Output the (X, Y) coordinate of the center of the cell containing the given text.  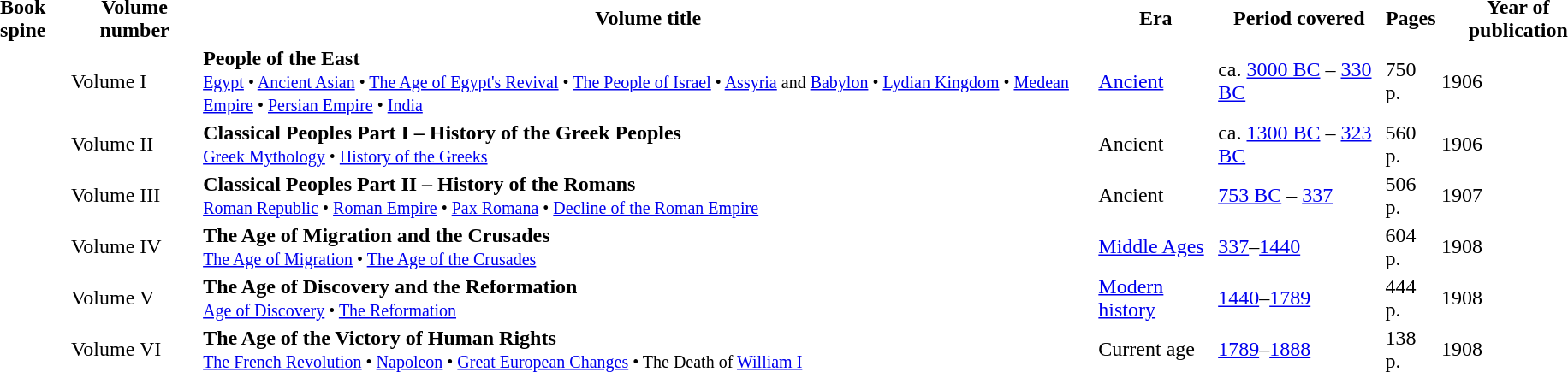
560 p. (1411, 144)
Modern history (1155, 298)
604 p. (1411, 246)
ca. 3000 BC – 330 BC (1299, 81)
The Age of Migration and the CrusadesThe Age of Migration • The Age of the Crusades (649, 246)
The Age of Discovery and the Reformation Age of Discovery • The Reformation (649, 298)
Volume V (135, 298)
Classical Peoples Part II – History of the RomansRoman Republic • Roman Empire • Pax Romana • Decline of the Roman Empire (649, 195)
Volume III (135, 195)
Volume IV (135, 246)
753 BC – 337 (1299, 195)
337–1440 (1299, 246)
Volume I (135, 81)
Volume II (135, 144)
1440–1789 (1299, 298)
506 p. (1411, 195)
Middle Ages (1155, 246)
Classical Peoples Part I – History of the Greek PeoplesGreek Mythology • History of the Greeks (649, 144)
750 p. (1411, 81)
ca. 1300 BC – 323 BC (1299, 144)
444 p. (1411, 298)
